From the cell containing the given text, extract its center point as (x, y) coordinate. 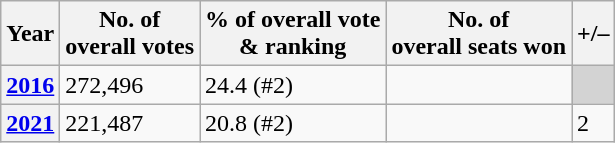
% of overall vote & ranking (293, 34)
No. ofoverall votes (130, 34)
24.4 (#2) (293, 85)
221,487 (130, 123)
20.8 (#2) (293, 123)
+/– (594, 34)
2016 (30, 85)
2021 (30, 123)
2 (594, 123)
Year (30, 34)
272,496 (130, 85)
No. ofoverall seats won (479, 34)
